Locate the cell with the specified text and output its (x, y) center coordinate. 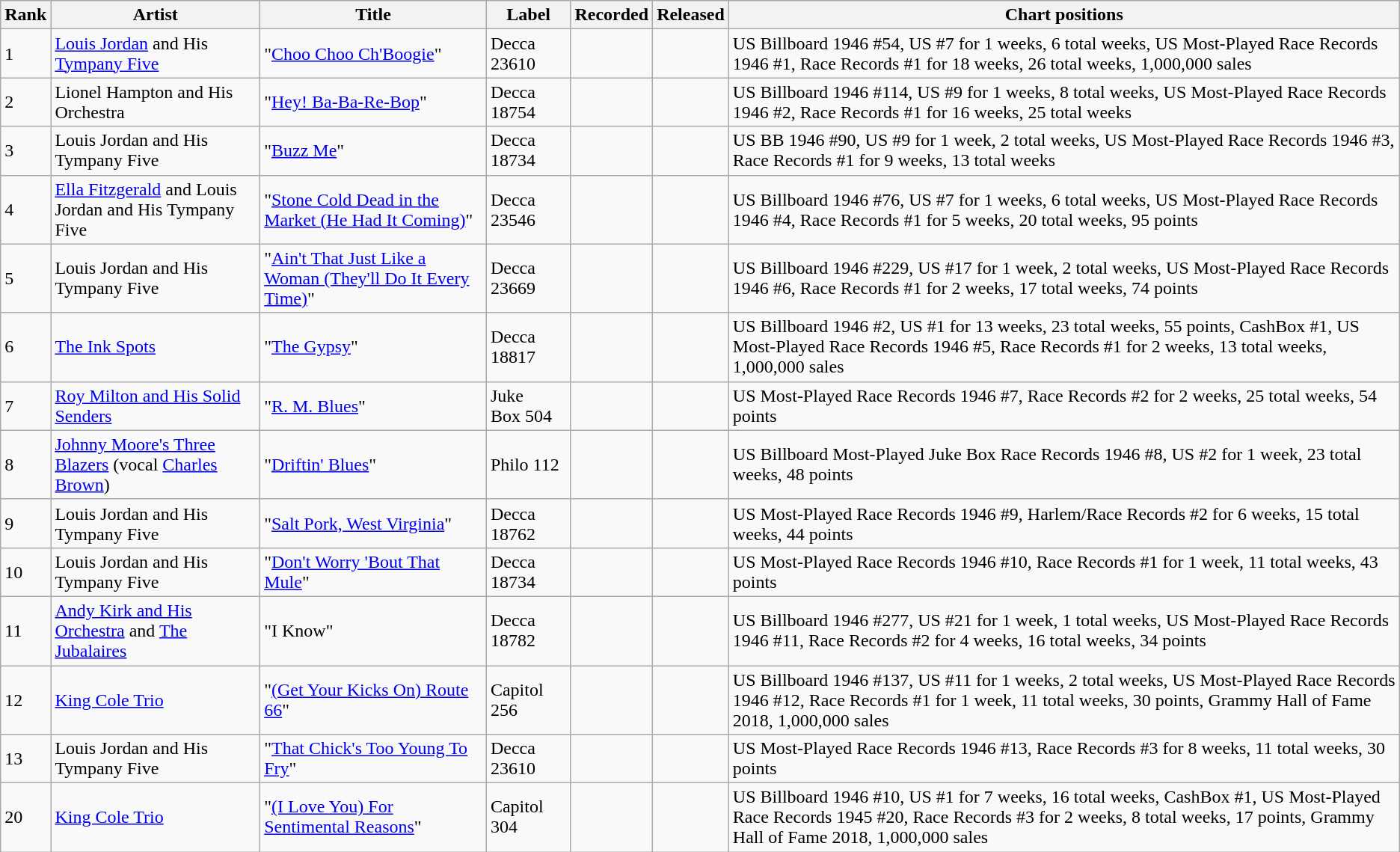
Roy Milton and His Solid Senders (156, 405)
20 (25, 818)
Decca 18782 (528, 631)
"Hey! Ba-Ba-Re-Bop" (374, 102)
Recorded (612, 15)
US Billboard Most-Played Juke Box Race Records 1946 #8, US #2 for 1 week, 23 total weeks, 48 points (1063, 465)
US Most-Played Race Records 1946 #7, Race Records #2 for 2 weeks, 25 total weeks, 54 points (1063, 405)
Decca 18754 (528, 102)
12 (25, 700)
US Billboard 1946 #229, US #17 for 1 week, 2 total weeks, US Most-Played Race Records 1946 #6, Race Records #1 for 2 weeks, 17 total weeks, 74 points (1063, 278)
Juke Box 504 (528, 405)
US Most-Played Race Records 1946 #10, Race Records #1 for 1 week, 11 total weeks, 43 points (1063, 571)
"Salt Pork, West Virginia" (374, 524)
Chart positions (1063, 15)
"That Chick's Too Young To Fry" (374, 758)
Decca 23669 (528, 278)
US BB 1946 #90, US #9 for 1 week, 2 total weeks, US Most-Played Race Records 1946 #3, Race Records #1 for 9 weeks, 13 total weeks (1063, 151)
The Ink Spots (156, 347)
Capitol 256 (528, 700)
"(Get Your Kicks On) Route 66" (374, 700)
US Most-Played Race Records 1946 #13, Race Records #3 for 8 weeks, 11 total weeks, 30 points (1063, 758)
"(I Love You) For Sentimental Reasons" (374, 818)
Title (374, 15)
11 (25, 631)
Decca 18817 (528, 347)
"Don't Worry 'Bout That Mule" (374, 571)
"Buzz Me" (374, 151)
Released (691, 15)
US Billboard 1946 #76, US #7 for 1 weeks, 6 total weeks, US Most-Played Race Records 1946 #4, Race Records #1 for 5 weeks, 20 total weeks, 95 points (1063, 209)
3 (25, 151)
2 (25, 102)
Lionel Hampton and His Orchestra (156, 102)
Decca 23546 (528, 209)
Philo 112 (528, 465)
"Choo Choo Ch'Boogie" (374, 54)
6 (25, 347)
Andy Kirk and His Orchestra and The Jubalaires (156, 631)
Artist (156, 15)
US Most-Played Race Records 1946 #9, Harlem/Race Records #2 for 6 weeks, 15 total weeks, 44 points (1063, 524)
Rank (25, 15)
10 (25, 571)
4 (25, 209)
1 (25, 54)
Capitol 304 (528, 818)
"I Know" (374, 631)
13 (25, 758)
Johnny Moore's Three Blazers (vocal Charles Brown) (156, 465)
Label (528, 15)
Ella Fitzgerald and Louis Jordan and His Tympany Five (156, 209)
5 (25, 278)
7 (25, 405)
"R. M. Blues" (374, 405)
9 (25, 524)
"Ain't That Just Like a Woman (They'll Do It Every Time)" (374, 278)
"Driftin' Blues" (374, 465)
"Stone Cold Dead in the Market (He Had It Coming)" (374, 209)
Decca 18762 (528, 524)
"The Gypsy" (374, 347)
8 (25, 465)
US Billboard 1946 #114, US #9 for 1 weeks, 8 total weeks, US Most-Played Race Records 1946 #2, Race Records #1 for 16 weeks, 25 total weeks (1063, 102)
